Output the [X, Y] coordinate of the center of the cell containing the given text.  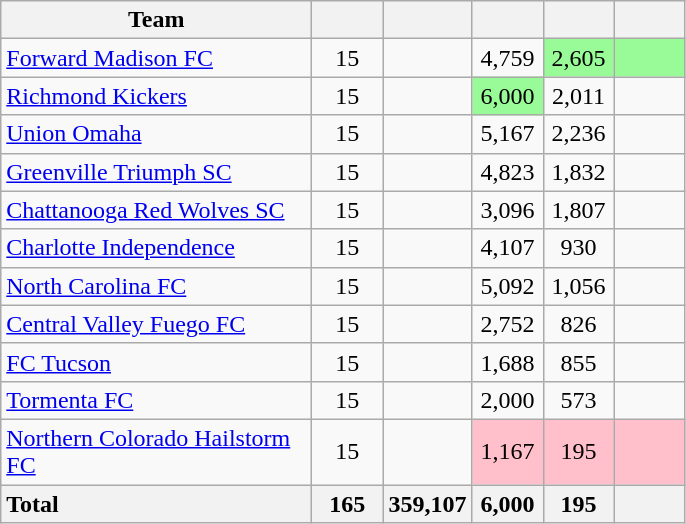
165 [348, 503]
2,752 [508, 324]
5,092 [508, 286]
1,688 [508, 362]
2,605 [578, 58]
2,236 [578, 134]
Tormenta FC [156, 400]
Northern Colorado Hailstorm FC [156, 452]
826 [578, 324]
2,000 [508, 400]
Charlotte Independence [156, 248]
5,167 [508, 134]
Forward Madison FC [156, 58]
573 [578, 400]
North Carolina FC [156, 286]
FC Tucson [156, 362]
4,823 [508, 172]
1,832 [578, 172]
1,167 [508, 452]
Central Valley Fuego FC [156, 324]
359,107 [428, 503]
930 [578, 248]
4,759 [508, 58]
Team [156, 20]
4,107 [508, 248]
2,011 [578, 96]
3,096 [508, 210]
Union Omaha [156, 134]
Richmond Kickers [156, 96]
Total [156, 503]
1,807 [578, 210]
Chattanooga Red Wolves SC [156, 210]
855 [578, 362]
Greenville Triumph SC [156, 172]
1,056 [578, 286]
